Return (X, Y) of the center of cell containing provided text 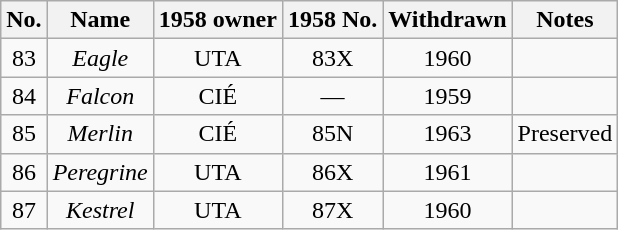
Withdrawn (448, 20)
87X (332, 210)
1958 owner (218, 20)
Notes (565, 20)
86X (332, 172)
Kestrel (100, 210)
Peregrine (100, 172)
No. (24, 20)
86 (24, 172)
Eagle (100, 58)
Name (100, 20)
1959 (448, 96)
Merlin (100, 134)
83X (332, 58)
— (332, 96)
1961 (448, 172)
83 (24, 58)
1963 (448, 134)
87 (24, 210)
84 (24, 96)
85 (24, 134)
1958 No. (332, 20)
Preserved (565, 134)
85N (332, 134)
Falcon (100, 96)
